Return the [x, y] coordinate for the center point of the cell that contains the specified text.  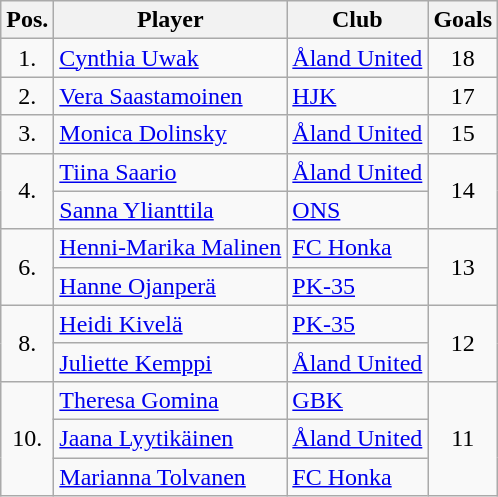
11 [463, 438]
13 [463, 267]
Jaana Lyytikäinen [170, 438]
12 [463, 343]
Pos. [28, 20]
GBK [358, 400]
14 [463, 191]
1. [28, 58]
Monica Dolinsky [170, 134]
Player [170, 20]
ONS [358, 210]
Tiina Saario [170, 172]
Goals [463, 20]
Henni-Marika Malinen [170, 248]
Juliette Kemppi [170, 362]
Heidi Kivelä [170, 324]
HJK [358, 96]
3. [28, 134]
10. [28, 438]
6. [28, 267]
4. [28, 191]
8. [28, 343]
Marianna Tolvanen [170, 477]
Hanne Ojanperä [170, 286]
Sanna Ylianttila [170, 210]
18 [463, 58]
Club [358, 20]
Theresa Gomina [170, 400]
Cynthia Uwak [170, 58]
2. [28, 96]
17 [463, 96]
Vera Saastamoinen [170, 96]
15 [463, 134]
